Identify which cell holds the provided text, then report its [x, y] central coordinate. 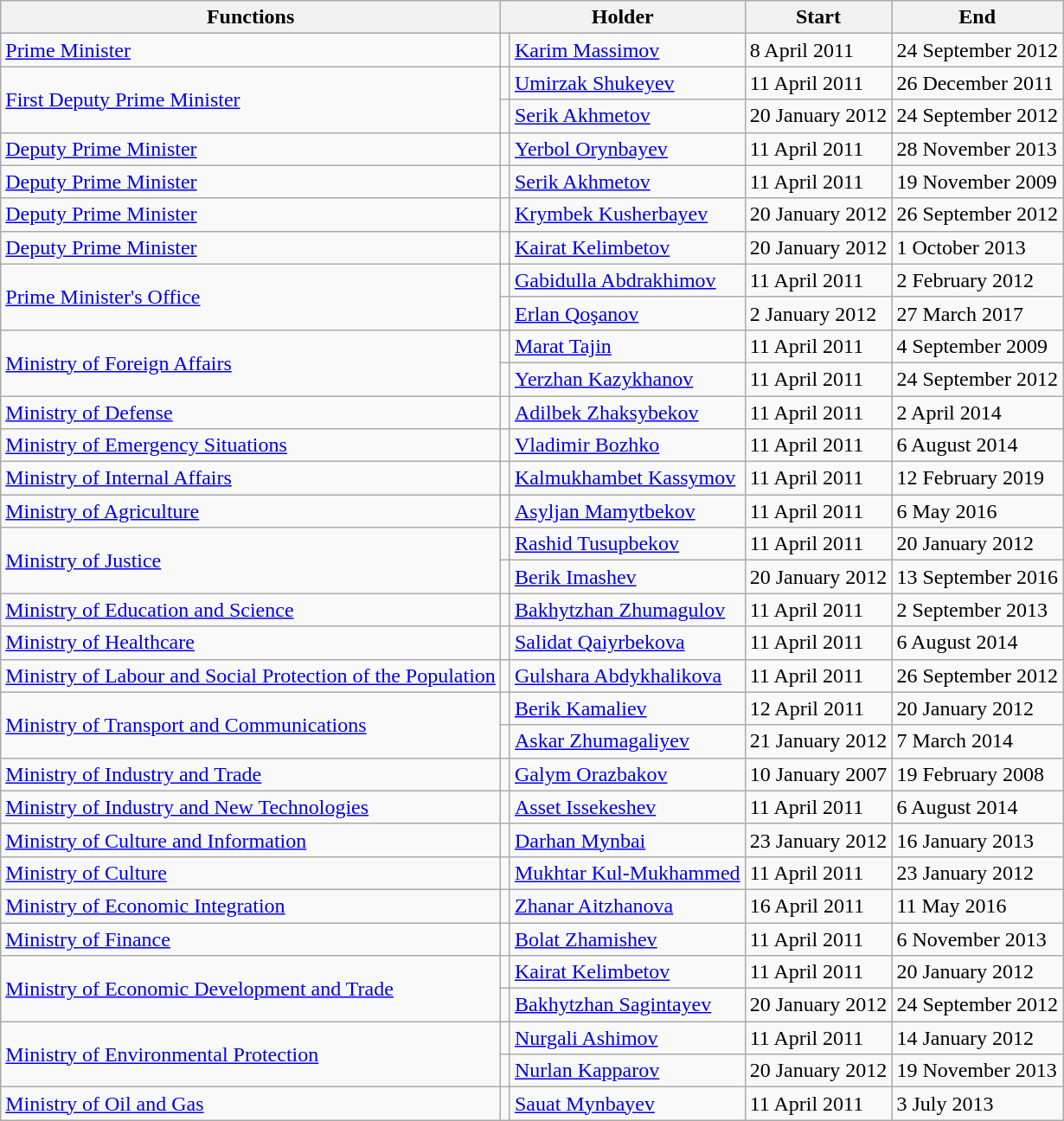
Yerbol Orynbayev [627, 149]
14 January 2012 [977, 1038]
Mukhtar Kul-Mukhammed [627, 873]
Ministry of Economic Development and Trade [251, 989]
Ministry of Defense [251, 413]
6 November 2013 [977, 938]
12 February 2019 [977, 478]
Ministry of Labour and Social Protection of the Population [251, 676]
Asset Issekeshev [627, 807]
16 April 2011 [818, 906]
Ministry of Industry and New Technologies [251, 807]
19 November 2009 [977, 182]
Askar Zhumagaliyev [627, 741]
Umirzak Shukeyev [627, 83]
Ministry of Culture and Information [251, 840]
Ministry of Internal Affairs [251, 478]
Start [818, 17]
Ministry of Education and Science [251, 610]
3 July 2013 [977, 1104]
2 January 2012 [818, 313]
Zhanar Aitzhanova [627, 906]
10 January 2007 [818, 774]
Marat Tajin [627, 346]
Karim Massimov [627, 50]
Nurlan Kapparov [627, 1071]
Yerzhan Kazykhanov [627, 379]
Ministry of Industry and Trade [251, 774]
Sauat Mynbayev [627, 1104]
19 November 2013 [977, 1071]
4 September 2009 [977, 346]
Ministry of Healthcare [251, 643]
Bolat Zhamishev [627, 938]
27 March 2017 [977, 313]
21 January 2012 [818, 741]
7 March 2014 [977, 741]
Ministry of Culture [251, 873]
Berik Kamaliev [627, 708]
Krymbek Kusherbayev [627, 215]
Gulshara Abdykhalikova [627, 676]
6 May 2016 [977, 511]
Rashid Tusupbekov [627, 544]
Adilbek Zhaksybekov [627, 413]
Darhan Mynbai [627, 840]
26 December 2011 [977, 83]
Asyljan Mamytbekov [627, 511]
8 April 2011 [818, 50]
Kalmukhambet Kassymov [627, 478]
2 September 2013 [977, 610]
19 February 2008 [977, 774]
13 September 2016 [977, 577]
Erlan Qoşanov [627, 313]
Ministry of Environmental Protection [251, 1054]
16 January 2013 [977, 840]
12 April 2011 [818, 708]
Ministry of Finance [251, 938]
Ministry of Oil and Gas [251, 1104]
Galym Orazbakov [627, 774]
Ministry of Justice [251, 560]
Bakhytzhan Zhumagulov [627, 610]
Prime Minister's Office [251, 297]
Nurgali Ashimov [627, 1038]
Functions [251, 17]
Holder [623, 17]
Bakhytzhan Sagintayev [627, 1005]
28 November 2013 [977, 149]
Ministry of Transport and Communications [251, 725]
Ministry of Economic Integration [251, 906]
Prime Minister [251, 50]
End [977, 17]
Ministry of Agriculture [251, 511]
Salidat Qaiyrbekova [627, 643]
Gabidulla Abdrakhimov [627, 280]
Vladimir Bozhko [627, 445]
Ministry of Emergency Situations [251, 445]
2 February 2012 [977, 280]
11 May 2016 [977, 906]
Berik Imashev [627, 577]
Ministry of Foreign Affairs [251, 362]
2 April 2014 [977, 413]
First Deputy Prime Minister [251, 99]
1 October 2013 [977, 247]
